From the cell containing the given text, extract its center point as [x, y] coordinate. 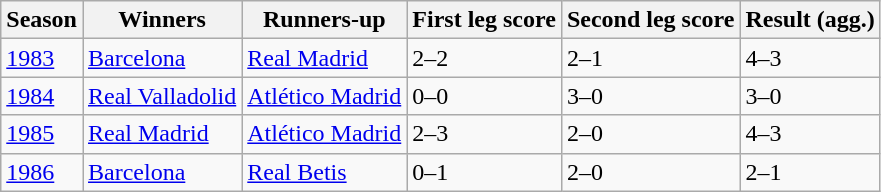
Season [42, 20]
0–0 [484, 96]
1985 [42, 134]
Real Valladolid [162, 96]
0–1 [484, 172]
Result (agg.) [810, 20]
1983 [42, 58]
First leg score [484, 20]
Runners-up [324, 20]
Winners [162, 20]
Real Betis [324, 172]
2–2 [484, 58]
1986 [42, 172]
2–3 [484, 134]
1984 [42, 96]
Second leg score [650, 20]
